Provide the [x, y] coordinate of the cell's center where the given text is located.  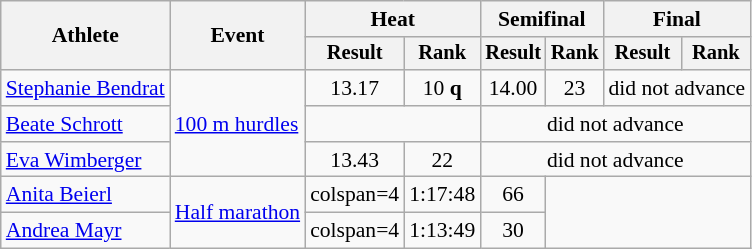
13.17 [354, 88]
1:17:48 [442, 195]
Andrea Mayr [86, 231]
10 q [442, 88]
13.43 [354, 160]
Heat [392, 19]
Stephanie Bendrat [86, 88]
100 m hurdles [238, 124]
22 [442, 160]
30 [513, 231]
Semifinal [542, 19]
Anita Beierl [86, 195]
14.00 [513, 88]
23 [575, 88]
Half marathon [238, 212]
Event [238, 36]
Athlete [86, 36]
1:13:49 [442, 231]
Final [676, 19]
Eva Wimberger [86, 160]
Beate Schrott [86, 124]
66 [513, 195]
